Determine the [X, Y] coordinate at the center of the cell enclosing the given text.  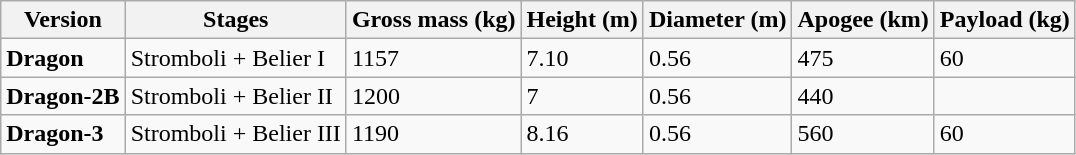
1200 [434, 96]
Height (m) [582, 20]
Dragon-3 [63, 134]
Stromboli + Belier II [236, 96]
440 [863, 96]
1190 [434, 134]
Apogee (km) [863, 20]
Stages [236, 20]
560 [863, 134]
475 [863, 58]
Stromboli + Belier I [236, 58]
7 [582, 96]
Stromboli + Belier III [236, 134]
Diameter (m) [718, 20]
Dragon-2B [63, 96]
7.10 [582, 58]
Version [63, 20]
Gross mass (kg) [434, 20]
Payload (kg) [1004, 20]
8.16 [582, 134]
Dragon [63, 58]
1157 [434, 58]
